Return the (X, Y) coordinate for the center point of the cell that contains the specified text.  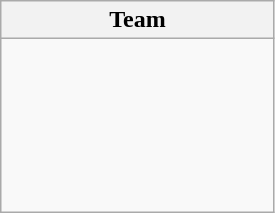
Team (138, 20)
